Extract the [x, y] coordinate from the center of the cell holding the provided text.  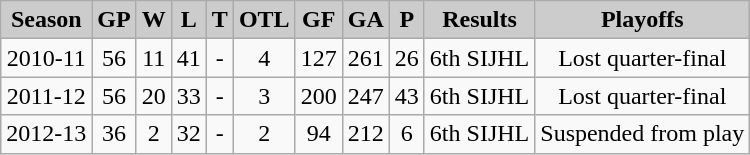
L [188, 20]
94 [318, 134]
11 [154, 58]
Results [479, 20]
41 [188, 58]
GF [318, 20]
127 [318, 58]
20 [154, 96]
247 [366, 96]
Playoffs [642, 20]
33 [188, 96]
3 [264, 96]
212 [366, 134]
32 [188, 134]
6 [406, 134]
GP [114, 20]
261 [366, 58]
2011-12 [46, 96]
26 [406, 58]
W [154, 20]
200 [318, 96]
T [220, 20]
43 [406, 96]
2012-13 [46, 134]
GA [366, 20]
P [406, 20]
Season [46, 20]
4 [264, 58]
36 [114, 134]
Suspended from play [642, 134]
2010-11 [46, 58]
OTL [264, 20]
